Capture the cell that displays the provided text and extract its (X, Y) central coordinate. 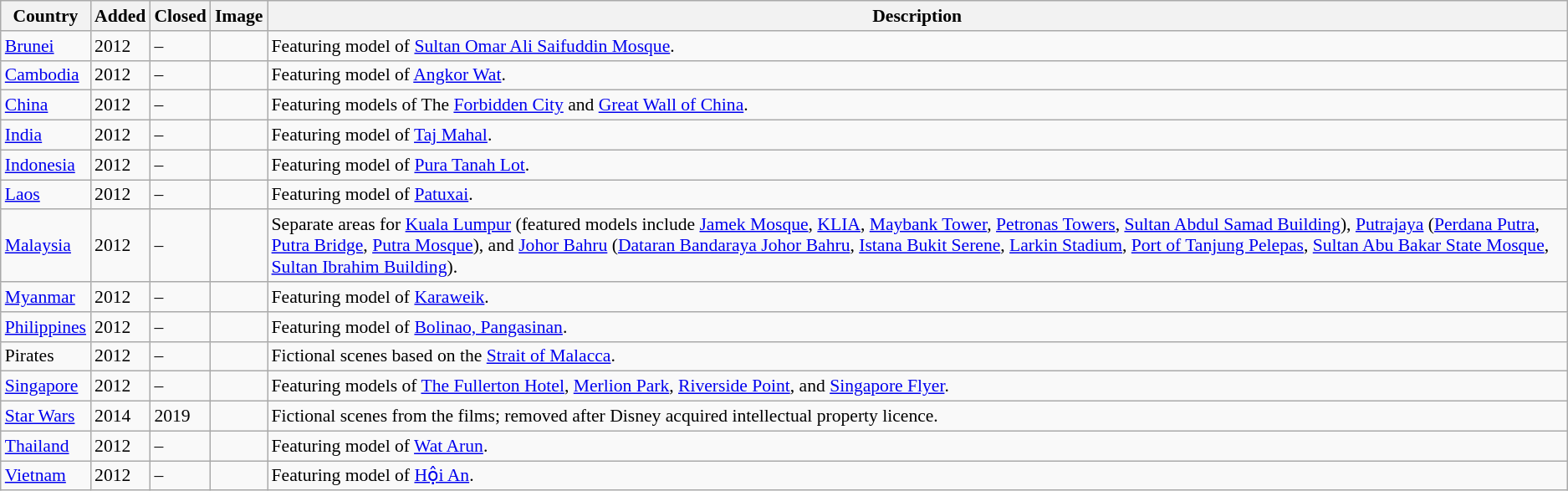
China (45, 105)
Pirates (45, 356)
Brunei (45, 46)
Featuring model of Angkor Wat. (917, 75)
Image (239, 16)
Cambodia (45, 75)
Philippines (45, 327)
Singapore (45, 386)
Thailand (45, 446)
Featuring model of Taj Mahal. (917, 136)
Star Wars (45, 417)
Malaysia (45, 246)
Featuring models of The Fullerton Hotel, Merlion Park, Riverside Point, and Singapore Flyer. (917, 386)
Featuring model of Karaweik. (917, 297)
Featuring model of Pura Tanah Lot. (917, 165)
Featuring models of The Forbidden City and Great Wall of China. (917, 105)
Vietnam (45, 476)
Added (120, 16)
India (45, 136)
Myanmar (45, 297)
Indonesia (45, 165)
Featuring model of Patuxai. (917, 195)
Fictional scenes from the films; removed after Disney acquired intellectual property licence. (917, 417)
Featuring model of Bolinao, Pangasinan. (917, 327)
Laos (45, 195)
Featuring model of Wat Arun. (917, 446)
Closed (180, 16)
Country (45, 16)
Featuring model of Hội An. (917, 476)
2019 (180, 417)
2014 (120, 417)
Fictional scenes based on the Strait of Malacca. (917, 356)
Description (917, 16)
Featuring model of Sultan Omar Ali Saifuddin Mosque. (917, 46)
